Identify which cell holds the provided text, then report its [x, y] central coordinate. 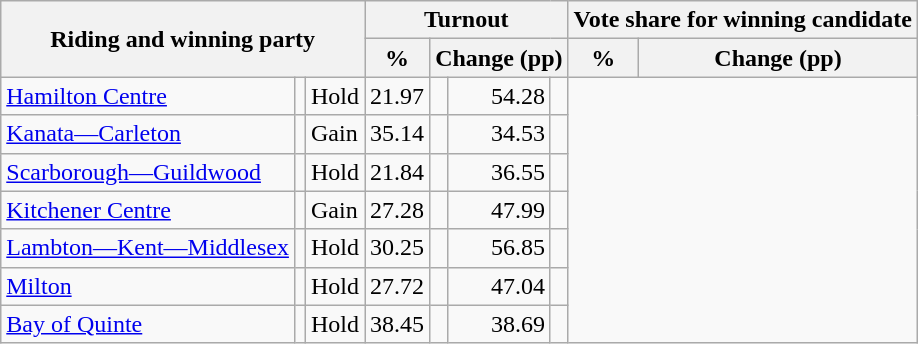
35.14 [398, 134]
30.25 [398, 248]
27.72 [398, 286]
21.84 [398, 172]
Lambton—Kent—Middlesex [148, 248]
56.85 [498, 248]
34.53 [498, 134]
Milton [148, 286]
47.04 [498, 286]
Kanata—Carleton [148, 134]
47.99 [498, 210]
Hamilton Centre [148, 96]
36.55 [498, 172]
54.28 [498, 96]
Turnout [466, 20]
21.97 [398, 96]
38.69 [498, 324]
Bay of Quinte [148, 324]
Scarborough—Guildwood [148, 172]
38.45 [398, 324]
27.28 [398, 210]
Vote share for winning candidate [742, 20]
Kitchener Centre [148, 210]
Riding and winning party [183, 39]
